Search for the cell housing the specified text and yield its (x, y) center coordinate. 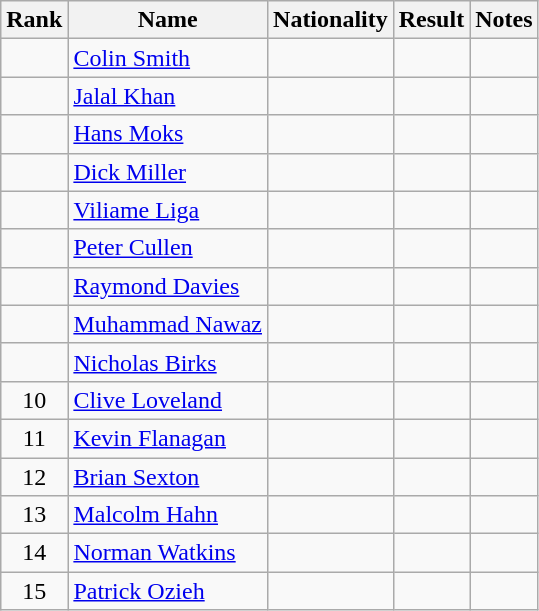
14 (34, 553)
Dick Miller (168, 172)
10 (34, 400)
Colin Smith (168, 58)
Hans Moks (168, 134)
Viliame Liga (168, 210)
Clive Loveland (168, 400)
Norman Watkins (168, 553)
11 (34, 438)
Jalal Khan (168, 96)
Malcolm Hahn (168, 515)
Nationality (331, 20)
Peter Cullen (168, 248)
Kevin Flanagan (168, 438)
Result (431, 20)
13 (34, 515)
Raymond Davies (168, 286)
12 (34, 477)
Nicholas Birks (168, 362)
Muhammad Nawaz (168, 324)
Brian Sexton (168, 477)
Rank (34, 20)
Name (168, 20)
15 (34, 591)
Patrick Ozieh (168, 591)
Notes (504, 20)
